Return [X, Y] of the center of cell containing provided text 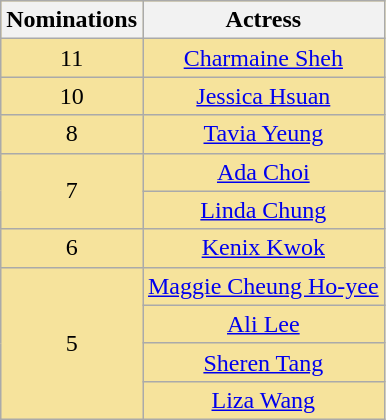
6 [72, 248]
11 [72, 58]
Linda Chung [263, 210]
5 [72, 343]
Maggie Cheung Ho-yee [263, 286]
Actress [263, 20]
Ali Lee [263, 324]
10 [72, 96]
Kenix Kwok [263, 248]
7 [72, 191]
Nominations [72, 20]
Charmaine Sheh [263, 58]
Tavia Yeung [263, 134]
Liza Wang [263, 400]
8 [72, 134]
Sheren Tang [263, 362]
Ada Choi [263, 172]
Jessica Hsuan [263, 96]
